Scan for the cell matching the given text and deliver its (X, Y) coordinate at center. 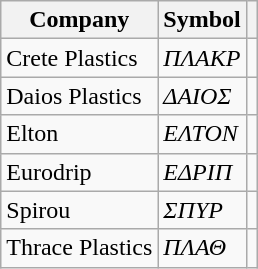
Company (80, 20)
ΕΛΤΟΝ (202, 134)
Symbol (202, 20)
ΣΠΥΡ (202, 210)
Daios Plastics (80, 96)
ΔΑΙΟΣ (202, 96)
Spirou (80, 210)
Elton (80, 134)
Eurodrip (80, 172)
ΠΛΑΚΡ (202, 58)
ΕΔΡΙΠ (202, 172)
ΠΛΑΘ (202, 248)
Crete Plastics (80, 58)
Thrace Plastics (80, 248)
